Return the (X, Y) coordinate for the center point of the cell that contains the specified text.  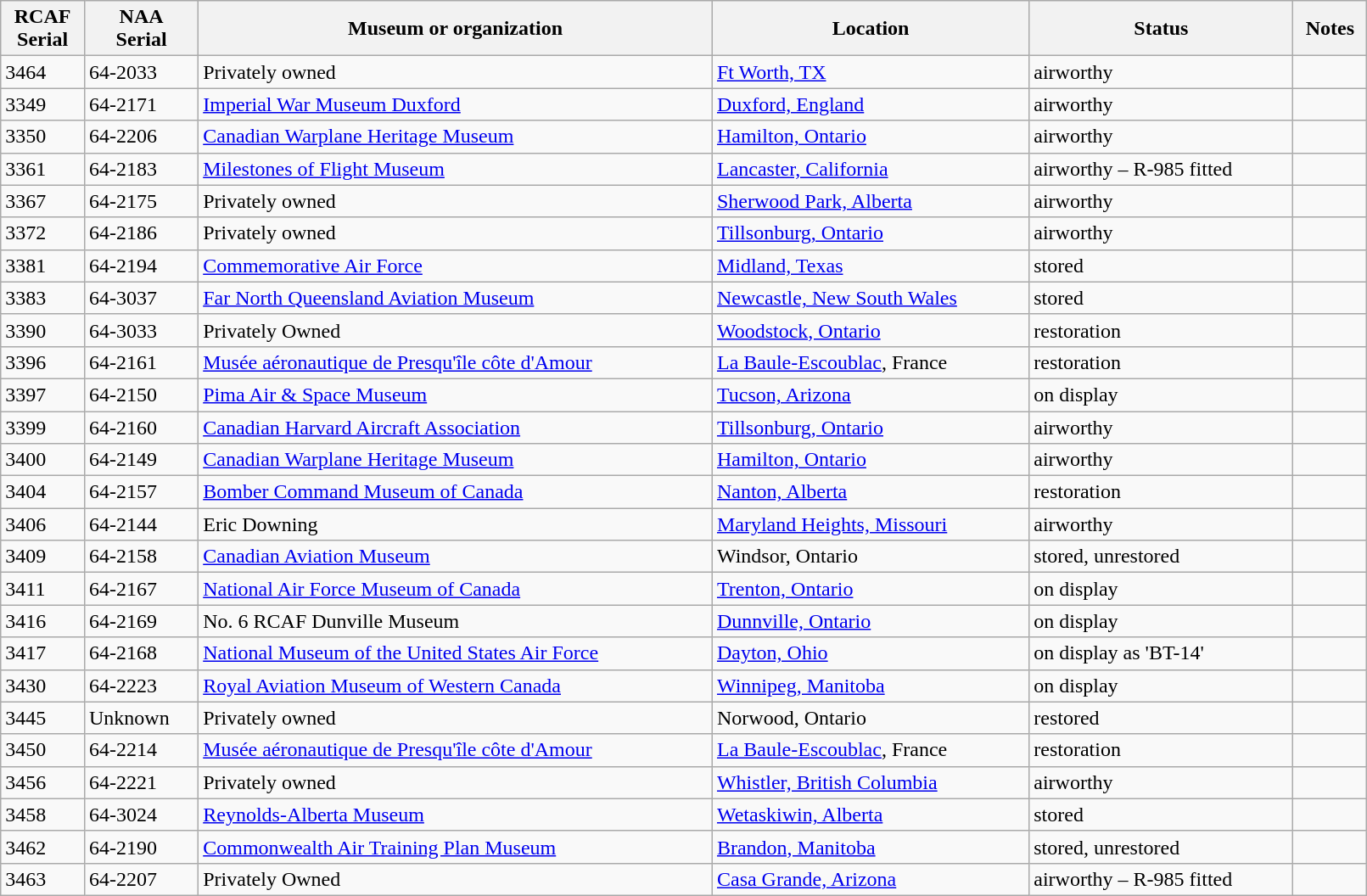
Maryland Heights, Missouri (871, 524)
3396 (42, 362)
64-2214 (141, 750)
No. 6 RCAF Dunville Museum (456, 621)
3350 (42, 137)
Windsor, Ontario (871, 557)
3406 (42, 524)
64-2167 (141, 589)
Casa Grande, Arizona (871, 879)
Nanton, Alberta (871, 492)
on display as 'BT-14' (1161, 653)
64-2206 (141, 137)
3372 (42, 233)
64-2207 (141, 879)
Winnipeg, Manitoba (871, 686)
Trenton, Ontario (871, 589)
Notes (1331, 29)
Royal Aviation Museum of Western Canada (456, 686)
3404 (42, 492)
Commonwealth Air Training Plan Museum (456, 847)
Norwood, Ontario (871, 718)
3411 (42, 589)
64-2190 (141, 847)
Canadian Aviation Museum (456, 557)
Brandon, Manitoba (871, 847)
Woodstock, Ontario (871, 330)
National Air Force Museum of Canada (456, 589)
3400 (42, 460)
3450 (42, 750)
3390 (42, 330)
64-2033 (141, 72)
64-2168 (141, 653)
restored (1161, 718)
Canadian Harvard Aircraft Association (456, 427)
64-2158 (141, 557)
3383 (42, 298)
Wetaskiwin, Alberta (871, 815)
Dunnville, Ontario (871, 621)
Duxford, England (871, 104)
Commemorative Air Force (456, 266)
64-2161 (141, 362)
3397 (42, 395)
64-2150 (141, 395)
Eric Downing (456, 524)
3361 (42, 169)
Ft Worth, TX (871, 72)
3409 (42, 557)
RCAFSerial (42, 29)
64-2194 (141, 266)
64-2223 (141, 686)
64-2157 (141, 492)
3463 (42, 879)
Sherwood Park, Alberta (871, 201)
3458 (42, 815)
64-2183 (141, 169)
64-2221 (141, 782)
Far North Queensland Aviation Museum (456, 298)
3416 (42, 621)
Museum or organization (456, 29)
64-2144 (141, 524)
3445 (42, 718)
Tucson, Arizona (871, 395)
Midland, Texas (871, 266)
3417 (42, 653)
Newcastle, New South Wales (871, 298)
3349 (42, 104)
64-3037 (141, 298)
Milestones of Flight Museum (456, 169)
3456 (42, 782)
Location (871, 29)
Status (1161, 29)
Reynolds-Alberta Museum (456, 815)
Imperial War Museum Duxford (456, 104)
Pima Air & Space Museum (456, 395)
National Museum of the United States Air Force (456, 653)
64-2160 (141, 427)
64-2171 (141, 104)
3462 (42, 847)
3430 (42, 686)
64-2186 (141, 233)
3381 (42, 266)
Bomber Command Museum of Canada (456, 492)
3399 (42, 427)
64-2175 (141, 201)
64-3024 (141, 815)
Lancaster, California (871, 169)
64-3033 (141, 330)
Unknown (141, 718)
64-2149 (141, 460)
64-2169 (141, 621)
3464 (42, 72)
Dayton, Ohio (871, 653)
NAASerial (141, 29)
3367 (42, 201)
Whistler, British Columbia (871, 782)
